Determine the (x, y) coordinate at the center of the cell enclosing the given text.  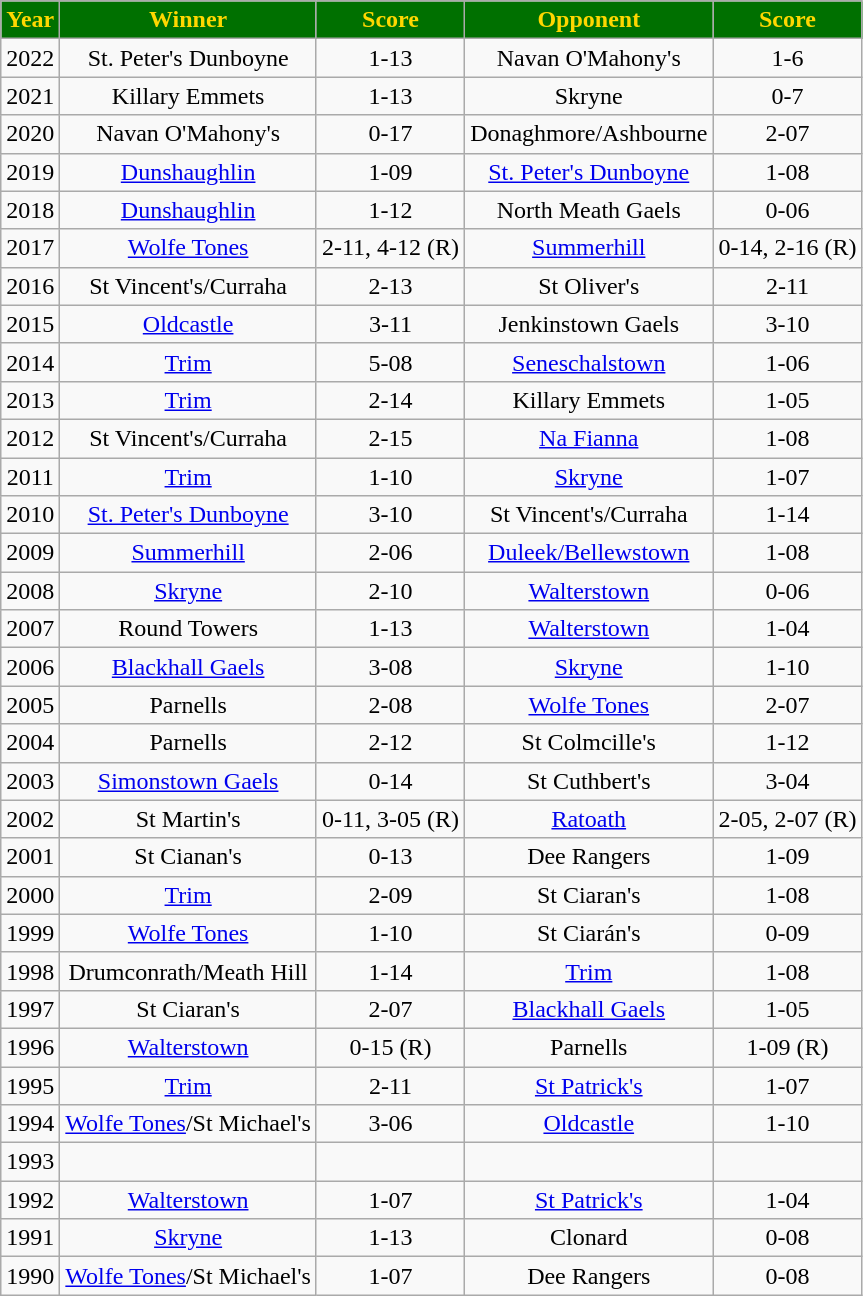
2019 (30, 172)
St Ciarán's (589, 933)
1-06 (788, 362)
2018 (30, 210)
2005 (30, 705)
2001 (30, 857)
Simonstown Gaels (188, 781)
2017 (30, 248)
5-08 (390, 362)
0-14, 2-16 (R) (788, 248)
Jenkinstown Gaels (589, 324)
2014 (30, 362)
2-09 (390, 895)
2003 (30, 781)
Donaghmore/Ashbourne (589, 134)
2-10 (390, 591)
Round Towers (188, 629)
1993 (30, 1162)
2010 (30, 515)
2-14 (390, 400)
1997 (30, 1009)
1995 (30, 1085)
Seneschalstown (589, 362)
3-11 (390, 324)
2-11, 4-12 (R) (390, 248)
Winner (188, 20)
2007 (30, 629)
2015 (30, 324)
Opponent (589, 20)
2-05, 2-07 (R) (788, 819)
0-09 (788, 933)
2013 (30, 400)
St Martin's (188, 819)
0-7 (788, 96)
1994 (30, 1124)
Na Fianna (589, 438)
Duleek/Bellewstown (589, 553)
Drumconrath/Meath Hill (188, 971)
3-06 (390, 1124)
2021 (30, 96)
2-13 (390, 286)
North Meath Gaels (589, 210)
2012 (30, 438)
1992 (30, 1200)
Clonard (589, 1238)
2002 (30, 819)
1990 (30, 1276)
St Cianan's (188, 857)
Ratoath (589, 819)
2020 (30, 134)
2008 (30, 591)
0-13 (390, 857)
1991 (30, 1238)
2016 (30, 286)
0-15 (R) (390, 1047)
1998 (30, 971)
2006 (30, 667)
2009 (30, 553)
0-14 (390, 781)
2-06 (390, 553)
2-12 (390, 743)
1-6 (788, 58)
2-08 (390, 705)
St Oliver's (589, 286)
1996 (30, 1047)
St Cuthbert's (589, 781)
0-17 (390, 134)
1-09 (R) (788, 1047)
Year (30, 20)
2-15 (390, 438)
3-08 (390, 667)
0-11, 3-05 (R) (390, 819)
3-04 (788, 781)
2022 (30, 58)
St Colmcille's (589, 743)
2004 (30, 743)
1999 (30, 933)
2000 (30, 895)
2011 (30, 477)
